Pinpoint the cell where the given text exists, returning its (x, y) midpoint coordinate. 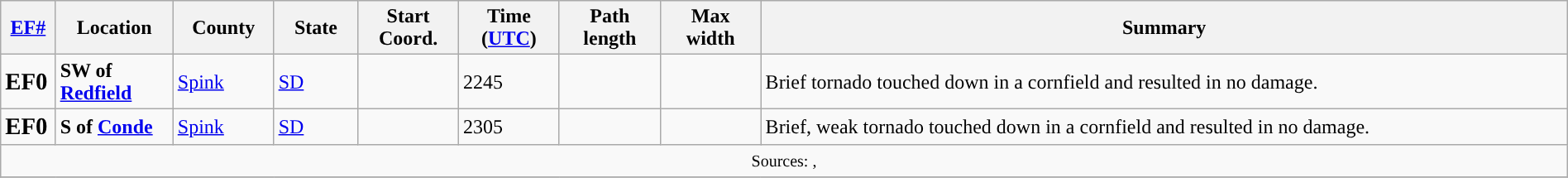
Brief tornado touched down in a cornfield and resulted in no damage. (1164, 81)
Location (114, 28)
2305 (509, 127)
S of Conde (114, 127)
Summary (1164, 28)
State (316, 28)
Path length (610, 28)
EF# (28, 28)
2245 (509, 81)
Start Coord. (409, 28)
Sources: , (784, 161)
Brief, weak tornado touched down in a cornfield and resulted in no damage. (1164, 127)
Max width (710, 28)
SW of Redfield (114, 81)
Time (UTC) (509, 28)
County (223, 28)
